Search for the cell housing the specified text and yield its [X, Y] center coordinate. 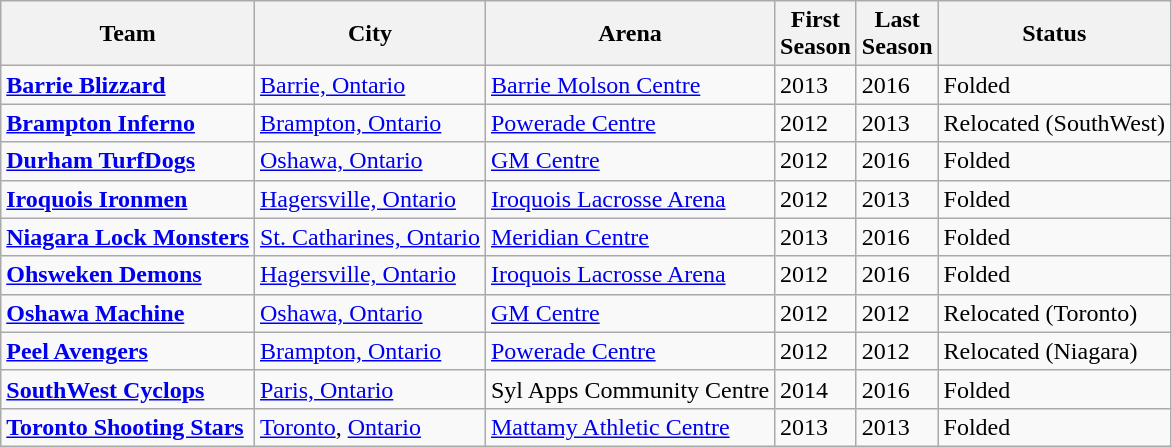
Status [1054, 34]
Meridian Centre [630, 237]
St. Catharines, Ontario [370, 237]
Toronto, Ontario [370, 427]
Oshawa Machine [128, 313]
Durham TurfDogs [128, 161]
FirstSeason [816, 34]
LastSeason [897, 34]
Relocated (SouthWest) [1054, 123]
Relocated (Toronto) [1054, 313]
Syl Apps Community Centre [630, 389]
2014 [816, 389]
Brampton Inferno [128, 123]
Team [128, 34]
Paris, Ontario [370, 389]
Iroquois Ironmen [128, 199]
SouthWest Cyclops [128, 389]
Ohsweken Demons [128, 275]
Barrie, Ontario [370, 85]
Toronto Shooting Stars [128, 427]
Peel Avengers [128, 351]
Mattamy Athletic Centre [630, 427]
City [370, 34]
Niagara Lock Monsters [128, 237]
Barrie Blizzard [128, 85]
Relocated (Niagara) [1054, 351]
Barrie Molson Centre [630, 85]
Arena [630, 34]
